Find where the given text appears and provide that cell's center as [x, y] coordinate. 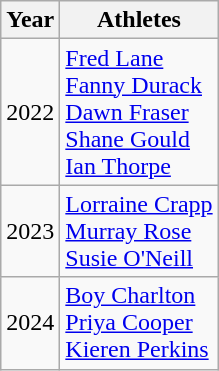
2022 [30, 112]
Fred LaneFanny DurackDawn FraserShane GouldIan Thorpe [139, 112]
Year [30, 20]
2023 [30, 231]
Boy CharltonPriya CooperKieren Perkins [139, 323]
Athletes [139, 20]
Lorraine Crapp Murray RoseSusie O'Neill [139, 231]
2024 [30, 323]
